Return the [x, y] coordinate for the center point of the cell that contains the specified text.  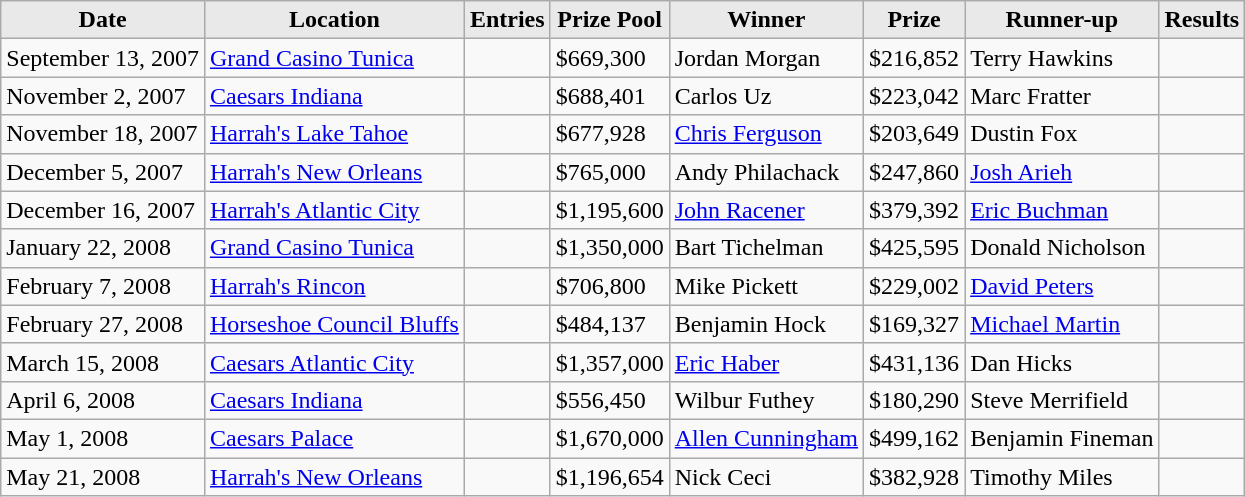
Dustin Fox [1062, 134]
Nick Ceci [766, 477]
Location [334, 20]
$688,401 [610, 96]
Entries [507, 20]
$1,670,000 [610, 438]
Prize [914, 20]
Mike Pickett [766, 286]
$247,860 [914, 172]
$1,196,654 [610, 477]
Date [103, 20]
Prize Pool [610, 20]
Eric Haber [766, 362]
$229,002 [914, 286]
December 5, 2007 [103, 172]
Carlos Uz [766, 96]
February 27, 2008 [103, 324]
David Peters [1062, 286]
Harrah's Lake Tahoe [334, 134]
Eric Buchman [1062, 210]
$379,392 [914, 210]
Benjamin Hock [766, 324]
Jordan Morgan [766, 58]
Chris Ferguson [766, 134]
$499,162 [914, 438]
March 15, 2008 [103, 362]
$425,595 [914, 248]
$169,327 [914, 324]
December 16, 2007 [103, 210]
$180,290 [914, 400]
Caesars Atlantic City [334, 362]
$223,042 [914, 96]
Donald Nicholson [1062, 248]
$706,800 [610, 286]
Runner-up [1062, 20]
$484,137 [610, 324]
Results [1202, 20]
$677,928 [610, 134]
May 1, 2008 [103, 438]
$203,649 [914, 134]
Allen Cunningham [766, 438]
$765,000 [610, 172]
Harrah's Atlantic City [334, 210]
$669,300 [610, 58]
$1,357,000 [610, 362]
Andy Philachack [766, 172]
Steve Merrifield [1062, 400]
Winner [766, 20]
Dan Hicks [1062, 362]
Caesars Palace [334, 438]
Bart Tichelman [766, 248]
$216,852 [914, 58]
Timothy Miles [1062, 477]
January 22, 2008 [103, 248]
February 7, 2008 [103, 286]
$431,136 [914, 362]
$1,350,000 [610, 248]
April 6, 2008 [103, 400]
Horseshoe Council Bluffs [334, 324]
Terry Hawkins [1062, 58]
John Racener [766, 210]
Marc Fratter [1062, 96]
Wilbur Futhey [766, 400]
$556,450 [610, 400]
September 13, 2007 [103, 58]
Josh Arieh [1062, 172]
November 18, 2007 [103, 134]
$382,928 [914, 477]
Harrah's Rincon [334, 286]
$1,195,600 [610, 210]
November 2, 2007 [103, 96]
Michael Martin [1062, 324]
Benjamin Fineman [1062, 438]
May 21, 2008 [103, 477]
